Locate the cell with the specified text and output its [x, y] center coordinate. 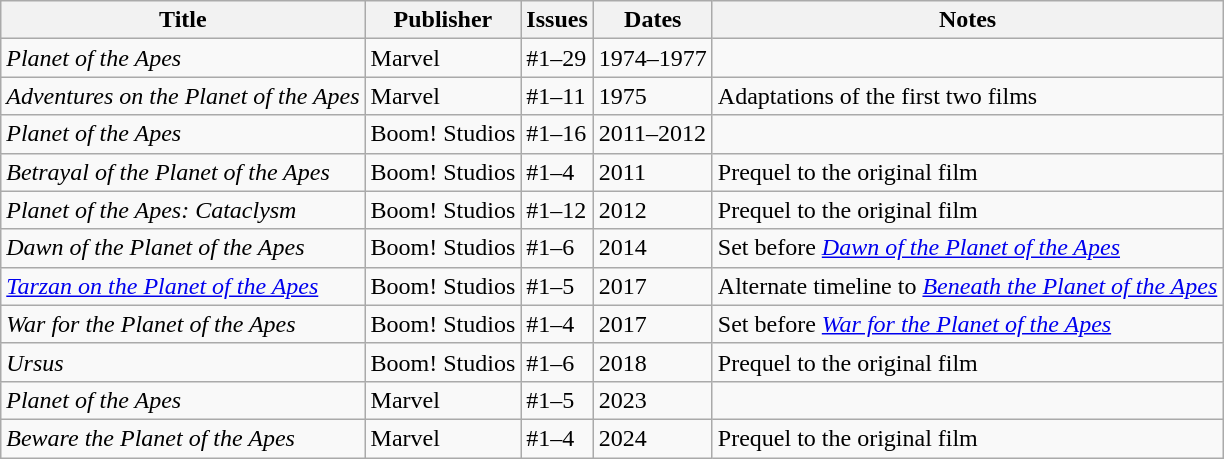
2018 [652, 362]
Title [183, 20]
Beware the Planet of the Apes [183, 438]
2023 [652, 400]
Dates [652, 20]
Set before Dawn of the Planet of the Apes [967, 248]
#1–29 [557, 58]
1974–1977 [652, 58]
Planet of the Apes: Cataclysm [183, 210]
#1–16 [557, 134]
#1–11 [557, 96]
2011 [652, 172]
#1–12 [557, 210]
Adaptations of the first two films [967, 96]
Adventures on the Planet of the Apes [183, 96]
Issues [557, 20]
Notes [967, 20]
2011–2012 [652, 134]
Ursus [183, 362]
1975 [652, 96]
Tarzan on the Planet of the Apes [183, 286]
Publisher [443, 20]
2012 [652, 210]
2014 [652, 248]
Set before War for the Planet of the Apes [967, 324]
Alternate timeline to Beneath the Planet of the Apes [967, 286]
Betrayal of the Planet of the Apes [183, 172]
2024 [652, 438]
War for the Planet of the Apes [183, 324]
Dawn of the Planet of the Apes [183, 248]
